Output the [X, Y] coordinate of the center of the cell containing the given text.  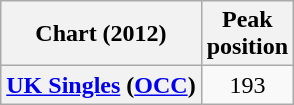
Chart (2012) [101, 34]
193 [247, 85]
Peakposition [247, 34]
UK Singles (OCC) [101, 85]
